Return [x, y] of the center of cell containing provided text 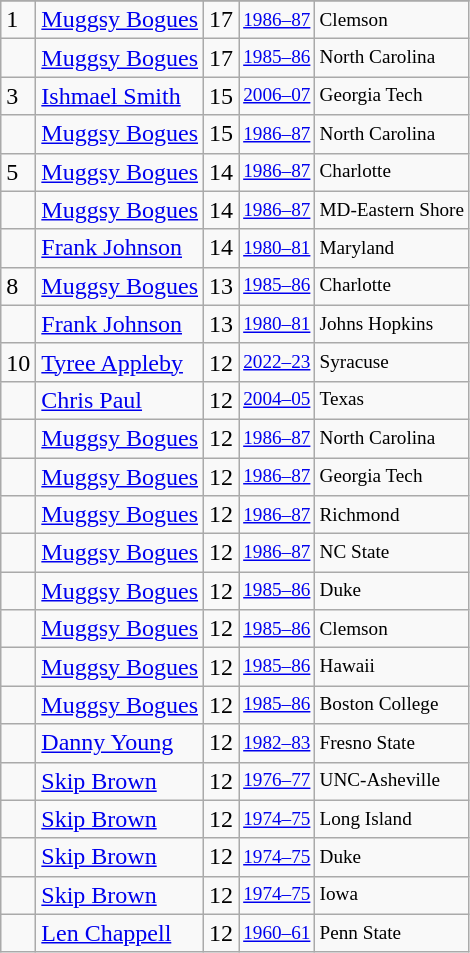
Ishmael Smith [120, 96]
Richmond [392, 515]
Chris Paul [120, 400]
Maryland [392, 248]
Penn State [392, 933]
NC State [392, 553]
10 [18, 362]
1982–83 [277, 743]
Fresno State [392, 743]
1976–77 [277, 781]
8 [18, 286]
2022–23 [277, 362]
3 [18, 96]
Long Island [392, 819]
Iowa [392, 895]
Johns Hopkins [392, 324]
Tyree Appleby [120, 362]
Syracuse [392, 362]
1 [18, 20]
MD-Eastern Shore [392, 210]
2004–05 [277, 400]
2006–07 [277, 96]
1960–61 [277, 933]
Len Chappell [120, 933]
Texas [392, 400]
5 [18, 172]
UNC-Asheville [392, 781]
Hawaii [392, 667]
Danny Young [120, 743]
Boston College [392, 705]
